Output the (X, Y) coordinate of the center of the cell containing the given text.  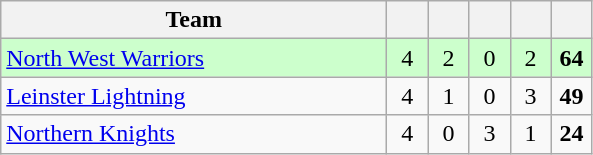
64 (572, 58)
North West Warriors (194, 58)
24 (572, 134)
Leinster Lightning (194, 96)
Northern Knights (194, 134)
Team (194, 20)
49 (572, 96)
